Identify which cell holds the provided text, then report its (X, Y) central coordinate. 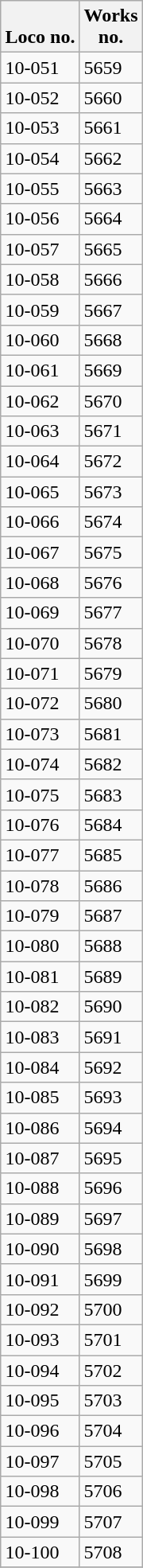
10-057 (40, 249)
10-074 (40, 764)
5701 (111, 1340)
5684 (111, 825)
5669 (111, 370)
5665 (111, 249)
5683 (111, 794)
10-091 (40, 1279)
5672 (111, 462)
10-070 (40, 643)
10-081 (40, 977)
5706 (111, 1492)
10-066 (40, 522)
5688 (111, 946)
5675 (111, 552)
10-079 (40, 916)
10-061 (40, 370)
5678 (111, 643)
10-077 (40, 855)
10-090 (40, 1249)
5698 (111, 1249)
5708 (111, 1552)
10-071 (40, 673)
10-088 (40, 1188)
5682 (111, 764)
10-063 (40, 431)
10-086 (40, 1128)
10-093 (40, 1340)
5691 (111, 1037)
5692 (111, 1067)
10-067 (40, 552)
5662 (111, 158)
5679 (111, 673)
5687 (111, 916)
10-068 (40, 583)
5663 (111, 189)
10-087 (40, 1158)
5668 (111, 340)
10-058 (40, 279)
5707 (111, 1522)
10-060 (40, 340)
10-069 (40, 613)
10-054 (40, 158)
5693 (111, 1098)
5676 (111, 583)
10-055 (40, 189)
10-096 (40, 1431)
10-080 (40, 946)
5664 (111, 219)
10-089 (40, 1219)
Worksno. (111, 27)
5671 (111, 431)
5666 (111, 279)
5699 (111, 1279)
10-059 (40, 310)
5697 (111, 1219)
10-078 (40, 886)
10-092 (40, 1309)
10-100 (40, 1552)
5677 (111, 613)
5680 (111, 704)
10-095 (40, 1401)
10-064 (40, 462)
Loco no. (40, 27)
5681 (111, 734)
5674 (111, 522)
5667 (111, 310)
5705 (111, 1461)
5686 (111, 886)
5703 (111, 1401)
5704 (111, 1431)
10-056 (40, 219)
10-072 (40, 704)
10-099 (40, 1522)
5702 (111, 1370)
5660 (111, 98)
5690 (111, 1007)
10-052 (40, 98)
10-053 (40, 128)
10-085 (40, 1098)
10-051 (40, 68)
5694 (111, 1128)
10-065 (40, 492)
10-062 (40, 400)
5659 (111, 68)
10-075 (40, 794)
10-094 (40, 1370)
5670 (111, 400)
5700 (111, 1309)
10-097 (40, 1461)
10-084 (40, 1067)
5673 (111, 492)
10-073 (40, 734)
5696 (111, 1188)
10-098 (40, 1492)
10-076 (40, 825)
10-082 (40, 1007)
5695 (111, 1158)
5689 (111, 977)
10-083 (40, 1037)
5685 (111, 855)
5661 (111, 128)
